Identify which cell holds the provided text, then report its (x, y) central coordinate. 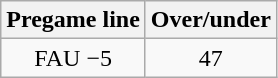
FAU −5 (74, 58)
Over/under (210, 20)
Pregame line (74, 20)
47 (210, 58)
